Detect which cell encompasses the target text, then output its (x, y) center coordinate. 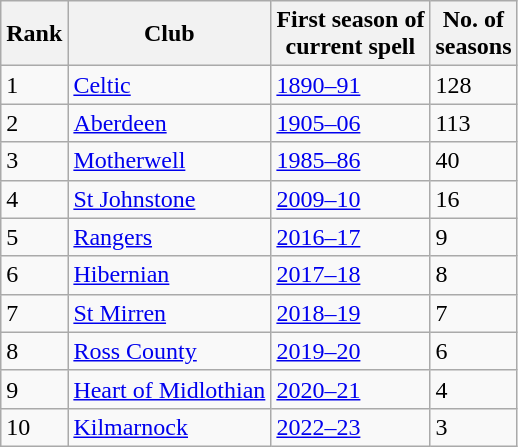
Rangers (170, 237)
Heart of Midlothian (170, 389)
2020–21 (350, 389)
2022–23 (350, 427)
Ross County (170, 351)
40 (474, 161)
Kilmarnock (170, 427)
5 (34, 237)
2016–17 (350, 237)
Aberdeen (170, 123)
Rank (34, 34)
10 (34, 427)
Club (170, 34)
1985–86 (350, 161)
St Johnstone (170, 199)
Motherwell (170, 161)
First season ofcurrent spell (350, 34)
Hibernian (170, 275)
St Mirren (170, 313)
1905–06 (350, 123)
2 (34, 123)
1890–91 (350, 85)
2009–10 (350, 199)
2018–19 (350, 313)
1 (34, 85)
128 (474, 85)
2017–18 (350, 275)
No. ofseasons (474, 34)
113 (474, 123)
2019–20 (350, 351)
16 (474, 199)
Celtic (170, 85)
